Return [X, Y] of the center of cell containing provided text 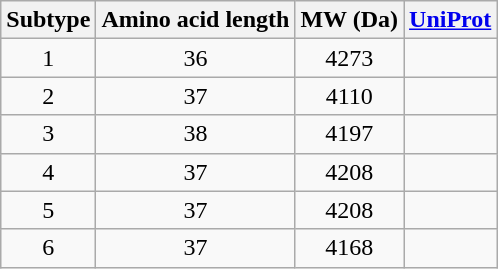
4273 [350, 58]
4168 [350, 248]
2 [48, 96]
MW (Da) [350, 20]
3 [48, 134]
4197 [350, 134]
1 [48, 58]
4110 [350, 96]
38 [196, 134]
36 [196, 58]
6 [48, 248]
Amino acid length [196, 20]
4 [48, 172]
5 [48, 210]
Subtype [48, 20]
UniProt [450, 20]
